Return (X, Y) of the center of cell containing provided text 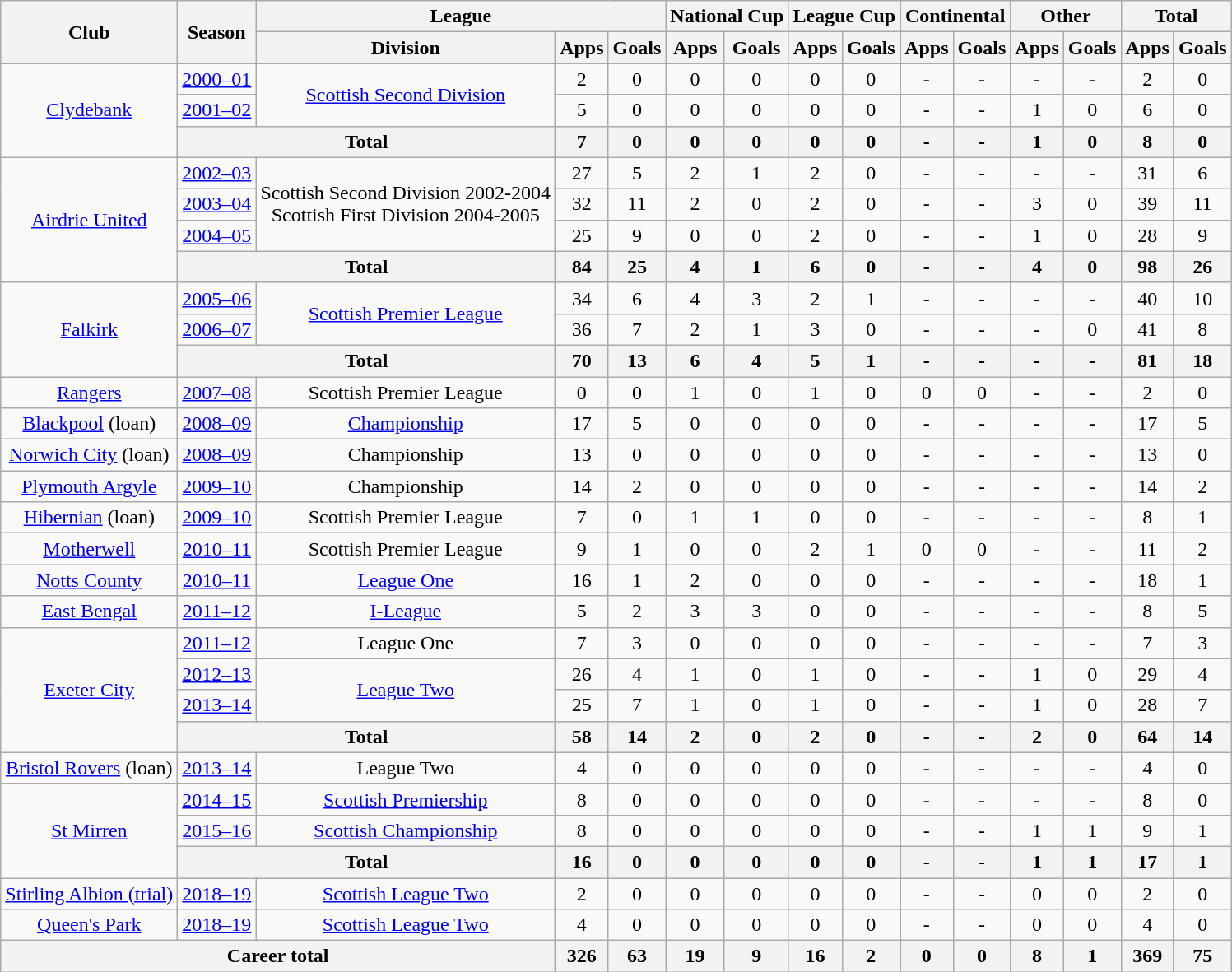
East Bengal (89, 612)
Career total (278, 956)
Scottish Second Division 2002-2004Scottish First Division 2004-2005 (406, 204)
Club (89, 32)
Notts County (89, 580)
Queen's Park (89, 925)
Continental (955, 16)
Clydebank (89, 110)
Motherwell (89, 549)
Falkirk (89, 329)
29 (1147, 674)
2014–15 (217, 799)
326 (582, 956)
2007–08 (217, 393)
Airdrie United (89, 220)
2012–13 (217, 674)
National Cup (728, 16)
10 (1202, 298)
Plymouth Argyle (89, 486)
St Mirren (89, 830)
19 (695, 956)
70 (582, 360)
2000–01 (217, 79)
League (461, 16)
Rangers (89, 393)
I-League (406, 612)
27 (582, 173)
Scottish Premiership (406, 799)
36 (582, 329)
2003–04 (217, 204)
39 (1147, 204)
Exeter City (89, 690)
58 (582, 737)
Division (406, 48)
Blackpool (loan) (89, 424)
34 (582, 298)
Scottish Championship (406, 830)
Hibernian (loan) (89, 518)
2001–02 (217, 110)
Other (1066, 16)
Norwich City (loan) (89, 455)
2006–07 (217, 329)
2002–03 (217, 173)
Stirling Albion (trial) (89, 893)
369 (1147, 956)
League Cup (844, 16)
2004–05 (217, 235)
41 (1147, 329)
98 (1147, 267)
32 (582, 204)
Scottish Second Division (406, 95)
2005–06 (217, 298)
75 (1202, 956)
Bristol Rovers (loan) (89, 768)
84 (582, 267)
40 (1147, 298)
64 (1147, 737)
2015–16 (217, 830)
81 (1147, 360)
Season (217, 32)
31 (1147, 173)
63 (637, 956)
